Output the [X, Y] coordinate of the center of the cell containing the given text.  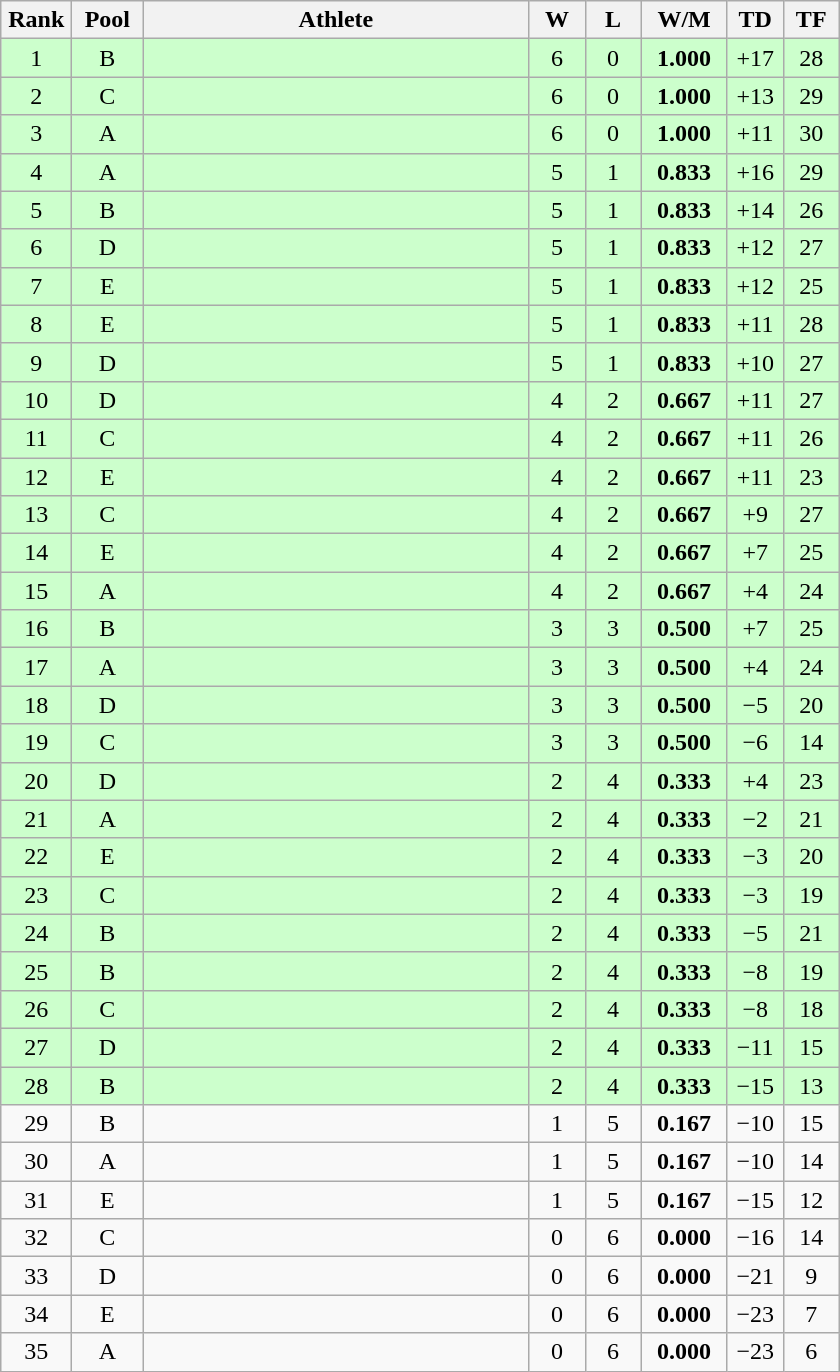
11 [36, 438]
32 [36, 1238]
−11 [755, 1047]
TF [811, 20]
−6 [755, 743]
L [613, 20]
16 [36, 629]
33 [36, 1276]
31 [36, 1200]
−16 [755, 1238]
Rank [36, 20]
Pool [108, 20]
+14 [755, 210]
17 [36, 667]
+13 [755, 96]
+17 [755, 58]
TD [755, 20]
34 [36, 1314]
22 [36, 857]
+9 [755, 515]
8 [36, 324]
Athlete [336, 20]
−2 [755, 819]
−21 [755, 1276]
+16 [755, 172]
35 [36, 1352]
+10 [755, 362]
W [557, 20]
W/M [684, 20]
10 [36, 400]
